Pinpoint the cell where the given text exists, returning its [X, Y] midpoint coordinate. 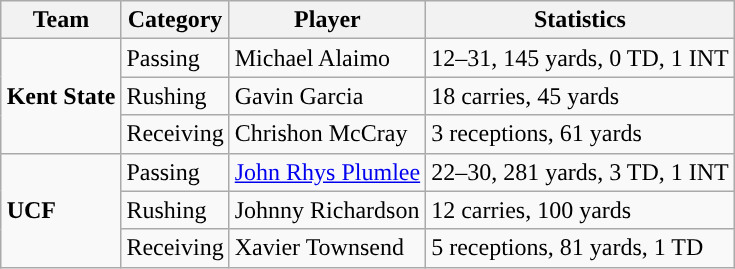
12 carries, 100 yards [580, 210]
5 receptions, 81 yards, 1 TD [580, 248]
Chrishon McCray [327, 134]
12–31, 145 yards, 0 TD, 1 INT [580, 58]
Team [61, 20]
Gavin Garcia [327, 96]
Category [175, 20]
3 receptions, 61 yards [580, 134]
UCF [61, 210]
18 carries, 45 yards [580, 96]
Player [327, 20]
Johnny Richardson [327, 210]
Kent State [61, 96]
22–30, 281 yards, 3 TD, 1 INT [580, 172]
Michael Alaimo [327, 58]
John Rhys Plumlee [327, 172]
Xavier Townsend [327, 248]
Statistics [580, 20]
